From the cell containing the given text, extract its center point as (X, Y) coordinate. 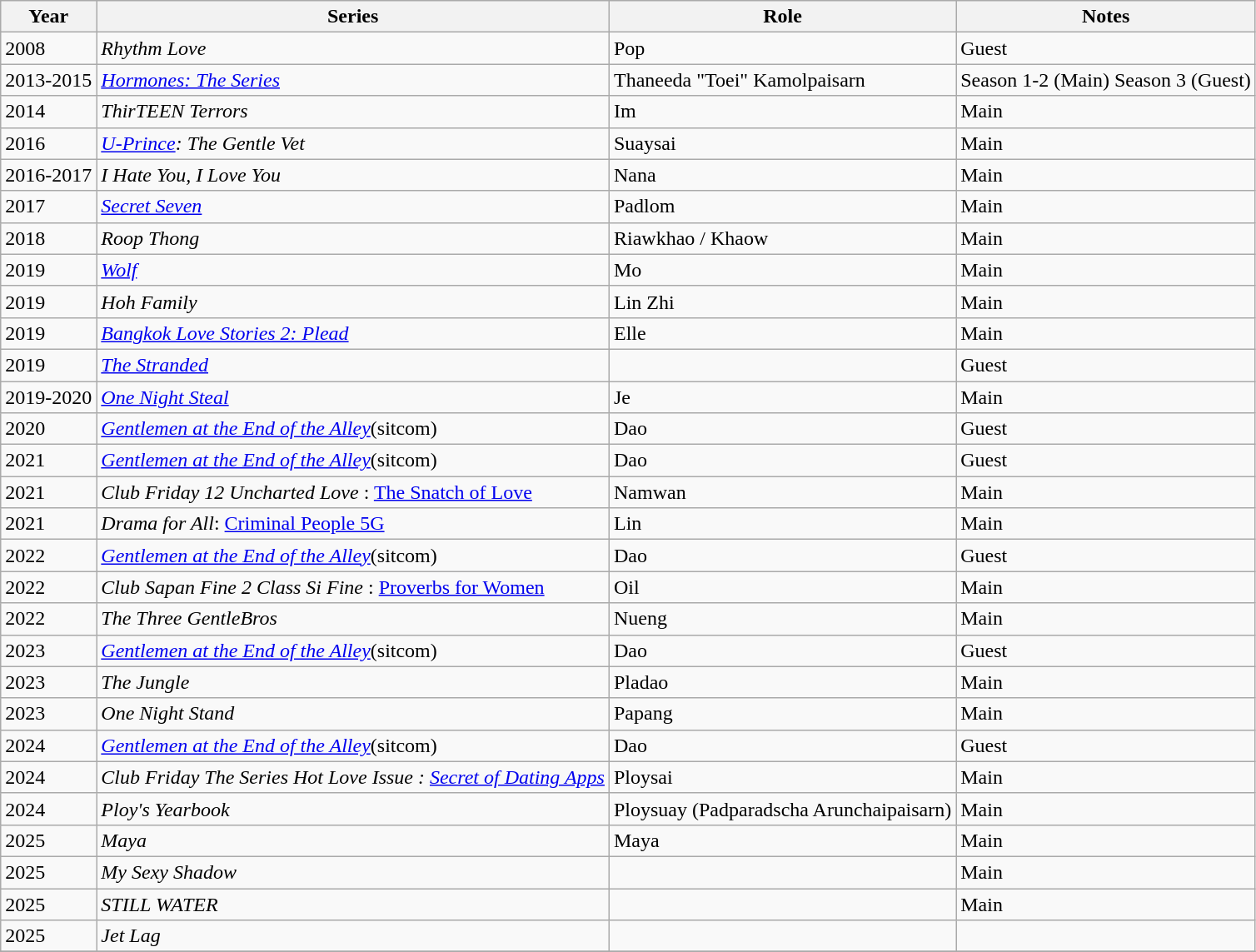
Notes (1106, 17)
Namwan (782, 492)
Ploy's Yearbook (353, 809)
2016-2017 (48, 175)
2008 (48, 48)
Ploysai (782, 777)
I Hate You, I Love You (353, 175)
Pop (782, 48)
ThirTEEN Terrors (353, 112)
Thaneeda "Toei" Kamolpaisarn (782, 80)
Padlom (782, 207)
The Jungle (353, 682)
Lin Zhi (782, 302)
The Stranded (353, 365)
Ploysuay (Padparadscha Arunchaipaisarn) (782, 809)
Bangkok Love Stories 2: Plead (353, 333)
2020 (48, 429)
One Night Stand (353, 714)
Drama for All: Criminal People 5G (353, 524)
One Night Steal (353, 397)
U-Prince: The Gentle Vet (353, 143)
Season 1-2 (Main) Season 3 (Guest) (1106, 80)
2019-2020 (48, 397)
The Three GentleBros (353, 619)
STILL WATER (353, 904)
Club Friday The Series Hot Love Issue : Secret of Dating Apps (353, 777)
Series (353, 17)
Suaysai (782, 143)
Wolf (353, 270)
Elle (782, 333)
Papang (782, 714)
Im (782, 112)
Secret Seven (353, 207)
2013-2015 (48, 80)
Mo (782, 270)
2014 (48, 112)
Hoh Family (353, 302)
2017 (48, 207)
Pladao (782, 682)
Riawkhao / Khaow (782, 238)
2016 (48, 143)
Lin (782, 524)
Club Sapan Fine 2 Class Si Fine : Proverbs for Women (353, 587)
2018 (48, 238)
Year (48, 17)
Je (782, 397)
Rhythm Love (353, 48)
Nana (782, 175)
Jet Lag (353, 936)
Club Friday 12 Uncharted Love : The Snatch of Love (353, 492)
Oil (782, 587)
Hormones: The Series (353, 80)
My Sexy Shadow (353, 872)
Roop Thong (353, 238)
Nueng (782, 619)
Role (782, 17)
